From the cell containing the given text, extract its center point as (X, Y) coordinate. 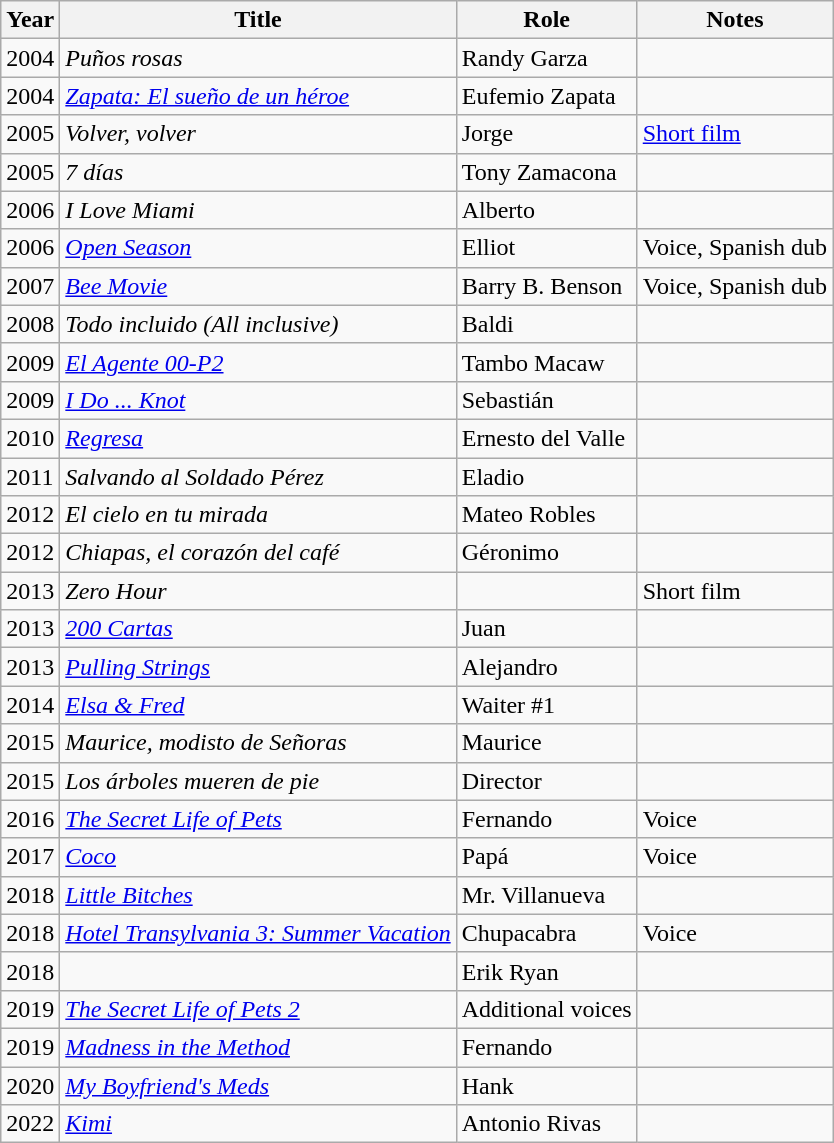
2007 (30, 286)
Additional voices (546, 1009)
2016 (30, 819)
Jorge (546, 134)
Elsa & Fred (258, 705)
Zapata: El sueño de un héroe (258, 96)
Director (546, 781)
200 Cartas (258, 629)
Hank (546, 1085)
Salvando al Soldado Pérez (258, 477)
Juan (546, 629)
Elliot (546, 248)
Sebastián (546, 400)
Little Bitches (258, 895)
Eufemio Zapata (546, 96)
2017 (30, 857)
Open Season (258, 248)
The Secret Life of Pets 2 (258, 1009)
Madness in the Method (258, 1047)
Role (546, 20)
Alberto (546, 210)
El cielo en tu mirada (258, 515)
Mr. Villanueva (546, 895)
2010 (30, 438)
Baldi (546, 324)
2008 (30, 324)
Kimi (258, 1124)
Géronimo (546, 553)
2020 (30, 1085)
My Boyfriend's Meds (258, 1085)
Maurice, modisto de Señoras (258, 743)
2014 (30, 705)
I Love Miami (258, 210)
Barry B. Benson (546, 286)
Todo incluido (All inclusive) (258, 324)
Pulling Strings (258, 667)
Zero Hour (258, 591)
Antonio Rivas (546, 1124)
2022 (30, 1124)
Ernesto del Valle (546, 438)
Erik Ryan (546, 971)
Puños rosas (258, 58)
Title (258, 20)
Tambo Macaw (546, 362)
2011 (30, 477)
Notes (734, 20)
Eladio (546, 477)
Waiter #1 (546, 705)
7 días (258, 172)
Randy Garza (546, 58)
I Do ... Knot (258, 400)
Papá (546, 857)
Volver, volver (258, 134)
The Secret Life of Pets (258, 819)
Mateo Robles (546, 515)
El Agente 00-P2 (258, 362)
Tony Zamacona (546, 172)
Chupacabra (546, 933)
Chiapas, el corazón del café (258, 553)
Coco (258, 857)
Los árboles mueren de pie (258, 781)
Alejandro (546, 667)
Year (30, 20)
Regresa (258, 438)
Hotel Transylvania 3: Summer Vacation (258, 933)
Bee Movie (258, 286)
Maurice (546, 743)
